Identify which cell holds the provided text, then report its [x, y] central coordinate. 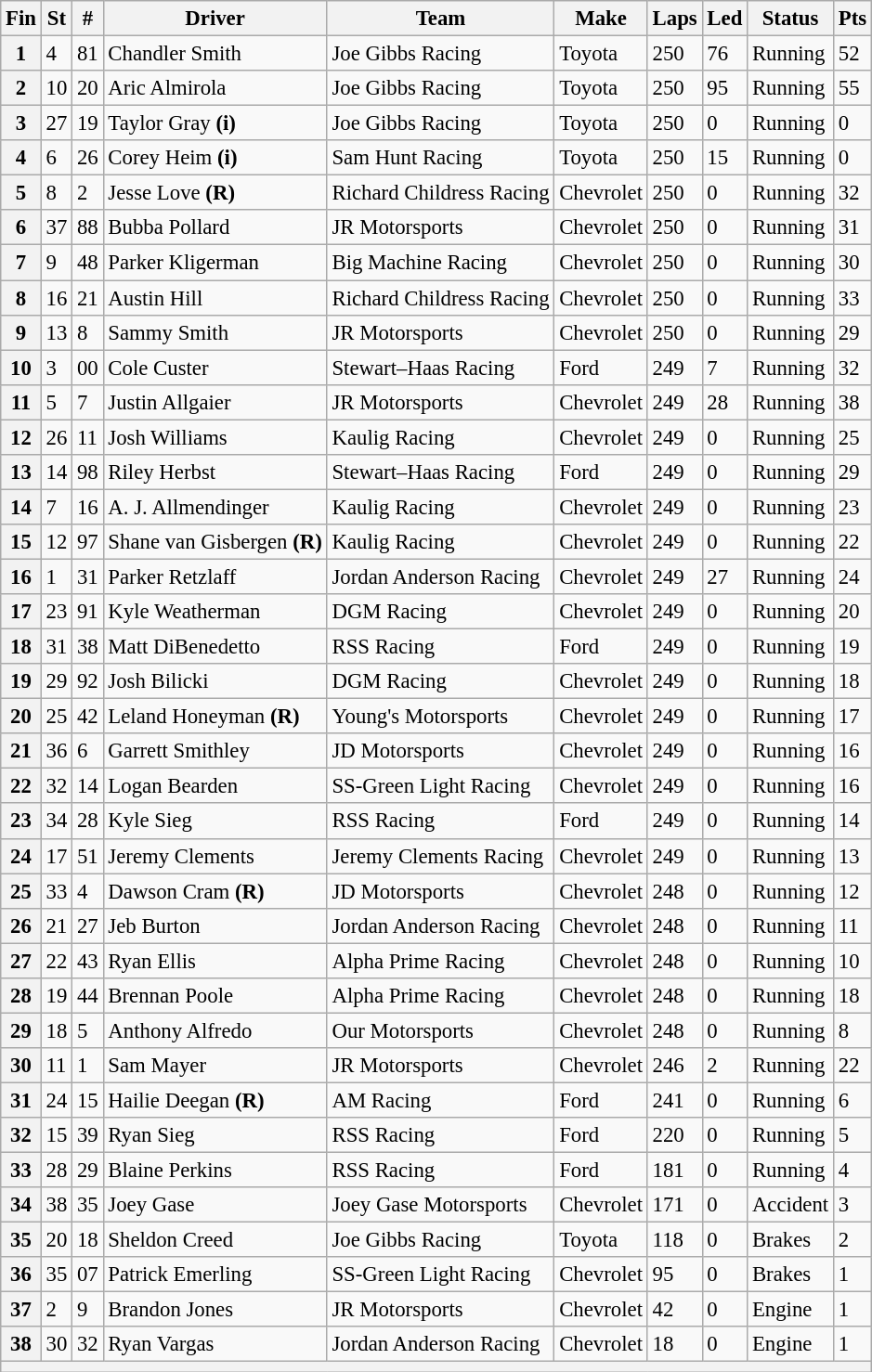
Make [601, 19]
Accident [791, 1205]
43 [87, 961]
Blaine Perkins [215, 1171]
Riley Herbst [215, 472]
Driver [215, 19]
Ryan Sieg [215, 1135]
00 [87, 368]
Fin [21, 19]
Patrick Emerling [215, 1275]
Austin Hill [215, 298]
Anthony Alfredo [215, 1030]
Young's Motorsports [440, 717]
Josh Bilicki [215, 681]
Sam Hunt Racing [440, 158]
Parker Kligerman [215, 263]
Brennan Poole [215, 996]
# [87, 19]
Sheldon Creed [215, 1240]
Brandon Jones [215, 1310]
Parker Retzlaff [215, 576]
Logan Bearden [215, 786]
241 [674, 1100]
76 [724, 54]
Taylor Gray (i) [215, 123]
Ryan Ellis [215, 961]
Bubba Pollard [215, 227]
Shane van Gisbergen (R) [215, 542]
88 [87, 227]
07 [87, 1275]
55 [852, 88]
Pts [852, 19]
51 [87, 856]
Jeremy Clements Racing [440, 856]
98 [87, 472]
Big Machine Racing [440, 263]
52 [852, 54]
Joey Gase [215, 1205]
Sammy Smith [215, 332]
Aric Almirola [215, 88]
Hailie Deegan (R) [215, 1100]
A. J. Allmendinger [215, 507]
Our Motorsports [440, 1030]
St [56, 19]
91 [87, 612]
44 [87, 996]
Corey Heim (i) [215, 158]
Team [440, 19]
48 [87, 263]
Sam Mayer [215, 1066]
Status [791, 19]
Laps [674, 19]
Led [724, 19]
39 [87, 1135]
AM Racing [440, 1100]
Chandler Smith [215, 54]
Leland Honeyman (R) [215, 717]
Josh Williams [215, 437]
Garrett Smithley [215, 751]
Justin Allgaier [215, 402]
Jeb Burton [215, 925]
181 [674, 1171]
Kyle Sieg [215, 822]
Jesse Love (R) [215, 193]
97 [87, 542]
92 [87, 681]
Cole Custer [215, 368]
81 [87, 54]
246 [674, 1066]
Dawson Cram (R) [215, 891]
171 [674, 1205]
Ryan Vargas [215, 1345]
Joey Gase Motorsports [440, 1205]
220 [674, 1135]
Kyle Weatherman [215, 612]
118 [674, 1240]
Jeremy Clements [215, 856]
Matt DiBenedetto [215, 647]
